Find where the given text appears and provide that cell's center as [x, y] coordinate. 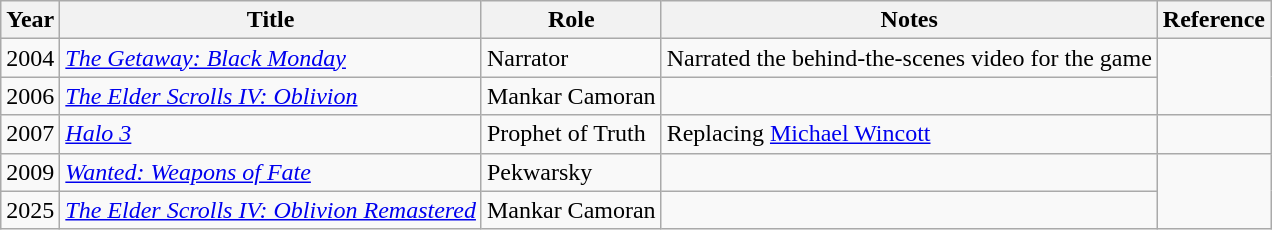
Narrator [571, 58]
2007 [30, 134]
Pekwarsky [571, 172]
2025 [30, 210]
Reference [1214, 20]
Wanted: Weapons of Fate [271, 172]
2009 [30, 172]
Narrated the behind-the-scenes video for the game [909, 58]
Title [271, 20]
The Elder Scrolls IV: Oblivion [271, 96]
2006 [30, 96]
Role [571, 20]
Halo 3 [271, 134]
The Getaway: Black Monday [271, 58]
2004 [30, 58]
Replacing Michael Wincott [909, 134]
Notes [909, 20]
Year [30, 20]
Prophet of Truth [571, 134]
The Elder Scrolls IV: Oblivion Remastered [271, 210]
